Find where the given text appears and provide that cell's center as [X, Y] coordinate. 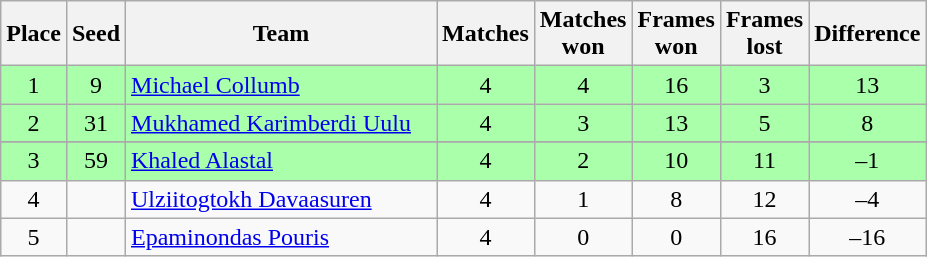
12 [764, 199]
Epaminondas Pouris [282, 237]
10 [676, 161]
Khaled Alastal [282, 161]
Team [282, 34]
Matches won [583, 34]
Mukhamed Karimberdi Uulu [282, 123]
31 [96, 123]
Frames won [676, 34]
Ulziitogtokh Davaasuren [282, 199]
Difference [868, 34]
Matches [486, 34]
59 [96, 161]
Place [34, 34]
Frames lost [764, 34]
–16 [868, 237]
–4 [868, 199]
11 [764, 161]
9 [96, 85]
Seed [96, 34]
–1 [868, 161]
Michael Collumb [282, 85]
